Locate the cell with the specified text and output its [X, Y] center coordinate. 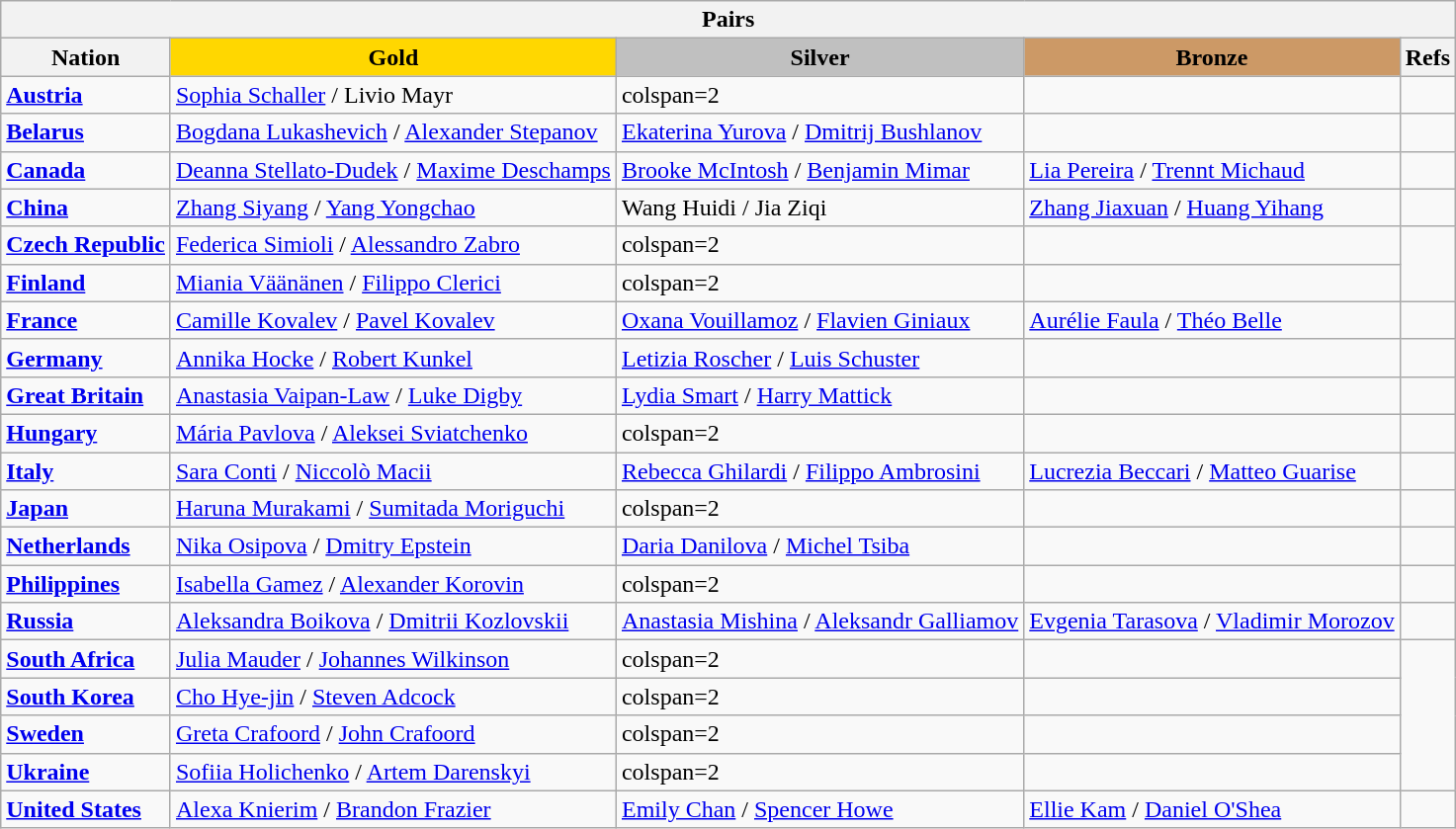
Sofiia Holichenko / Artem Darenskyi [393, 772]
Russia [86, 622]
Federica Simioli / Alessandro Zabro [393, 245]
Greta Crafoord / John Crafoord [393, 734]
Evgenia Tarasova / Vladimir Morozov [1212, 622]
Daria Danilova / Michel Tsiba [819, 546]
France [86, 320]
Lucrezia Beccari / Matteo Guarise [1212, 471]
Finland [86, 283]
South Africa [86, 659]
Miania Väänänen / Filippo Clerici [393, 283]
Zhang Jiaxuan / Huang Yihang [1212, 207]
Julia Mauder / Johannes Wilkinson [393, 659]
Silver [819, 57]
Sara Conti / Niccolò Macii [393, 471]
Nika Osipova / Dmitry Epstein [393, 546]
Deanna Stellato-Dudek / Maxime Deschamps [393, 170]
Zhang Siyang / Yang Yongchao [393, 207]
Aurélie Faula / Théo Belle [1212, 320]
Bogdana Lukashevich / Alexander Stepanov [393, 132]
Emily Chan / Spencer Howe [819, 809]
Ellie Kam / Daniel O'Shea [1212, 809]
Japan [86, 509]
Alexa Knierim / Brandon Frazier [393, 809]
Lydia Smart / Harry Mattick [819, 395]
Nation [86, 57]
Anastasia Mishina / Aleksandr Galliamov [819, 622]
Netherlands [86, 546]
Oxana Vouillamoz / Flavien Giniaux [819, 320]
Mária Pavlova / Aleksei Sviatchenko [393, 433]
Refs [1427, 57]
China [86, 207]
Isabella Gamez / Alexander Korovin [393, 584]
Germany [86, 358]
Haruna Murakami / Sumitada Moriguchi [393, 509]
Philippines [86, 584]
Italy [86, 471]
Camille Kovalev / Pavel Kovalev [393, 320]
Wang Huidi / Jia Ziqi [819, 207]
Aleksandra Boikova / Dmitrii Kozlovskii [393, 622]
Hungary [86, 433]
South Korea [86, 697]
Canada [86, 170]
Lia Pereira / Trennt Michaud [1212, 170]
Ekaterina Yurova / Dmitrij Bushlanov [819, 132]
Sweden [86, 734]
Gold [393, 57]
Cho Hye-jin / Steven Adcock [393, 697]
Pairs [728, 20]
Czech Republic [86, 245]
Letizia Roscher / Luis Schuster [819, 358]
Annika Hocke / Robert Kunkel [393, 358]
Great Britain [86, 395]
Bronze [1212, 57]
Sophia Schaller / Livio Mayr [393, 95]
Brooke McIntosh / Benjamin Mimar [819, 170]
United States [86, 809]
Anastasia Vaipan-Law / Luke Digby [393, 395]
Ukraine [86, 772]
Austria [86, 95]
Rebecca Ghilardi / Filippo Ambrosini [819, 471]
Belarus [86, 132]
